Return the [X, Y] coordinate for the center point of the cell that contains the specified text.  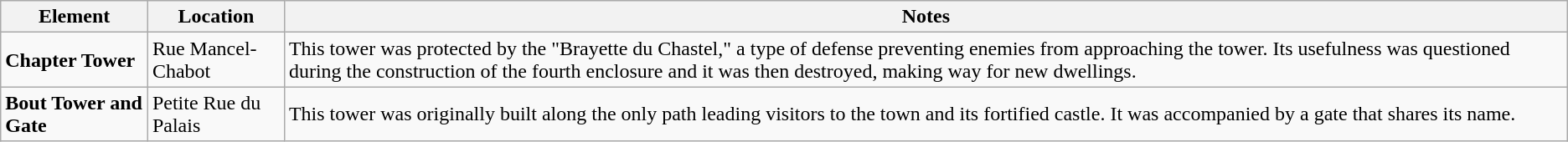
Bout Tower and Gate [75, 114]
Location [216, 17]
Petite Rue du Palais [216, 114]
Notes [926, 17]
Rue Mancel-Chabot [216, 60]
Element [75, 17]
Chapter Tower [75, 60]
